Locate the cell with the specified text and output its [X, Y] center coordinate. 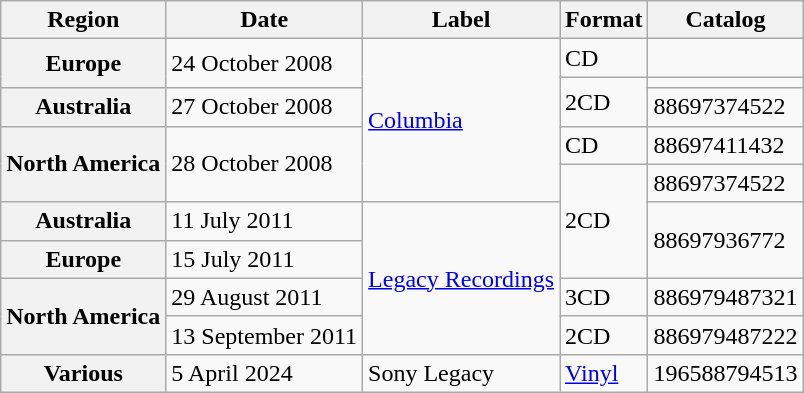
Region [84, 20]
15 July 2011 [264, 259]
24 October 2008 [264, 64]
886979487321 [726, 297]
Columbia [462, 120]
88697411432 [726, 145]
5 April 2024 [264, 373]
Format [604, 20]
3CD [604, 297]
29 August 2011 [264, 297]
Label [462, 20]
Catalog [726, 20]
88697936772 [726, 240]
11 July 2011 [264, 221]
Legacy Recordings [462, 278]
Vinyl [604, 373]
886979487222 [726, 335]
Various [84, 373]
Date [264, 20]
196588794513 [726, 373]
28 October 2008 [264, 164]
Sony Legacy [462, 373]
13 September 2011 [264, 335]
27 October 2008 [264, 107]
